Search for the cell housing the specified text and yield its (x, y) center coordinate. 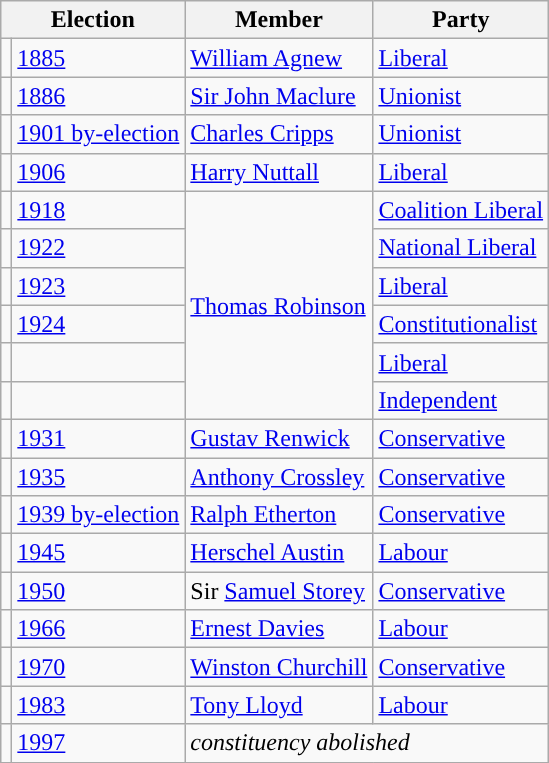
Independent (461, 400)
1885 (98, 58)
1939 by-election (98, 515)
Ernest Davies (279, 629)
1918 (98, 210)
1983 (98, 705)
constituency abolished (367, 743)
Tony Lloyd (279, 705)
1935 (98, 477)
National Liberal (461, 248)
1886 (98, 96)
Coalition Liberal (461, 210)
Winston Churchill (279, 667)
1997 (98, 743)
Constitutionalist (461, 324)
1906 (98, 172)
Ralph Etherton (279, 515)
Sir Samuel Storey (279, 591)
1931 (98, 438)
Gustav Renwick (279, 438)
1922 (98, 248)
Herschel Austin (279, 553)
1901 by-election (98, 134)
Member (279, 20)
Thomas Robinson (279, 305)
1966 (98, 629)
Charles Cripps (279, 134)
Sir John Maclure (279, 96)
William Agnew (279, 58)
Anthony Crossley (279, 477)
1923 (98, 286)
Election (93, 20)
1924 (98, 324)
Party (461, 20)
1945 (98, 553)
Harry Nuttall (279, 172)
1950 (98, 591)
1970 (98, 667)
